Scan for the cell matching the given text and deliver its [X, Y] coordinate at center. 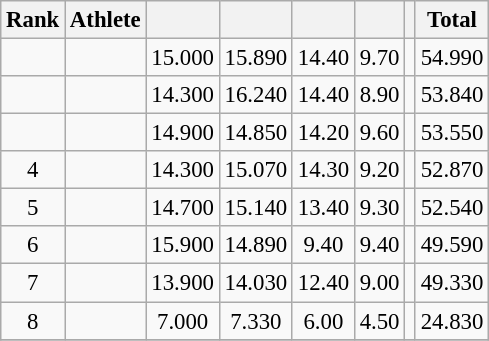
49.330 [452, 283]
8 [33, 321]
15.890 [256, 58]
14.20 [323, 133]
13.40 [323, 208]
6 [33, 245]
9.20 [379, 170]
16.240 [256, 95]
9.60 [379, 133]
4 [33, 170]
14.850 [256, 133]
13.900 [182, 283]
9.00 [379, 283]
14.700 [182, 208]
52.870 [452, 170]
7.000 [182, 321]
14.900 [182, 133]
8.90 [379, 95]
15.070 [256, 170]
14.890 [256, 245]
53.550 [452, 133]
9.70 [379, 58]
12.40 [323, 283]
Athlete [106, 20]
54.990 [452, 58]
24.830 [452, 321]
14.30 [323, 170]
15.140 [256, 208]
7 [33, 283]
14.030 [256, 283]
6.00 [323, 321]
52.540 [452, 208]
Rank [33, 20]
9.30 [379, 208]
Total [452, 20]
49.590 [452, 245]
5 [33, 208]
53.840 [452, 95]
7.330 [256, 321]
4.50 [379, 321]
15.900 [182, 245]
15.000 [182, 58]
